Search for the cell housing the specified text and yield its [x, y] center coordinate. 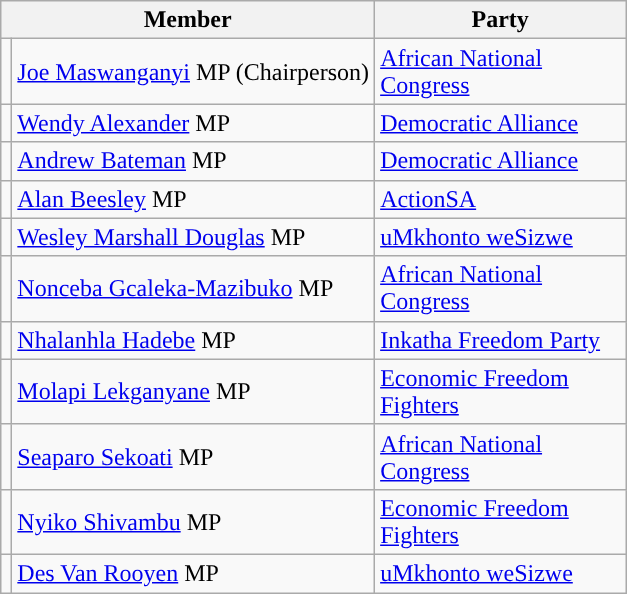
Des Van Rooyen MP [194, 573]
Molapi Lekganyane MP [194, 392]
Seaparo Sekoati MP [194, 456]
Party [500, 20]
Alan Beesley MP [194, 199]
Member [188, 20]
ActionSA [500, 199]
Nhalanhla Hadebe MP [194, 340]
Inkatha Freedom Party [500, 340]
Wendy Alexander MP [194, 123]
Nonceba Gcaleka-Mazibuko MP [194, 288]
Joe Maswanganyi MP (Chairperson) [194, 72]
Andrew Bateman MP [194, 161]
Nyiko Shivambu MP [194, 522]
Wesley Marshall Douglas MP [194, 237]
